Identify which cell holds the provided text, then report its [x, y] central coordinate. 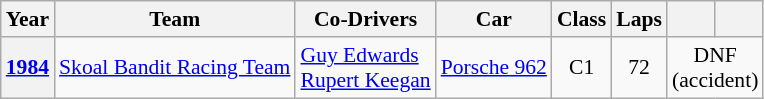
1984 [28, 68]
Guy Edwards Rupert Keegan [365, 68]
DNF(accident) [715, 68]
Car [494, 19]
Laps [639, 19]
Year [28, 19]
C1 [582, 68]
Co-Drivers [365, 19]
Team [174, 19]
Porsche 962 [494, 68]
72 [639, 68]
Class [582, 19]
Skoal Bandit Racing Team [174, 68]
